Pinpoint the cell where the given text exists, returning its (x, y) midpoint coordinate. 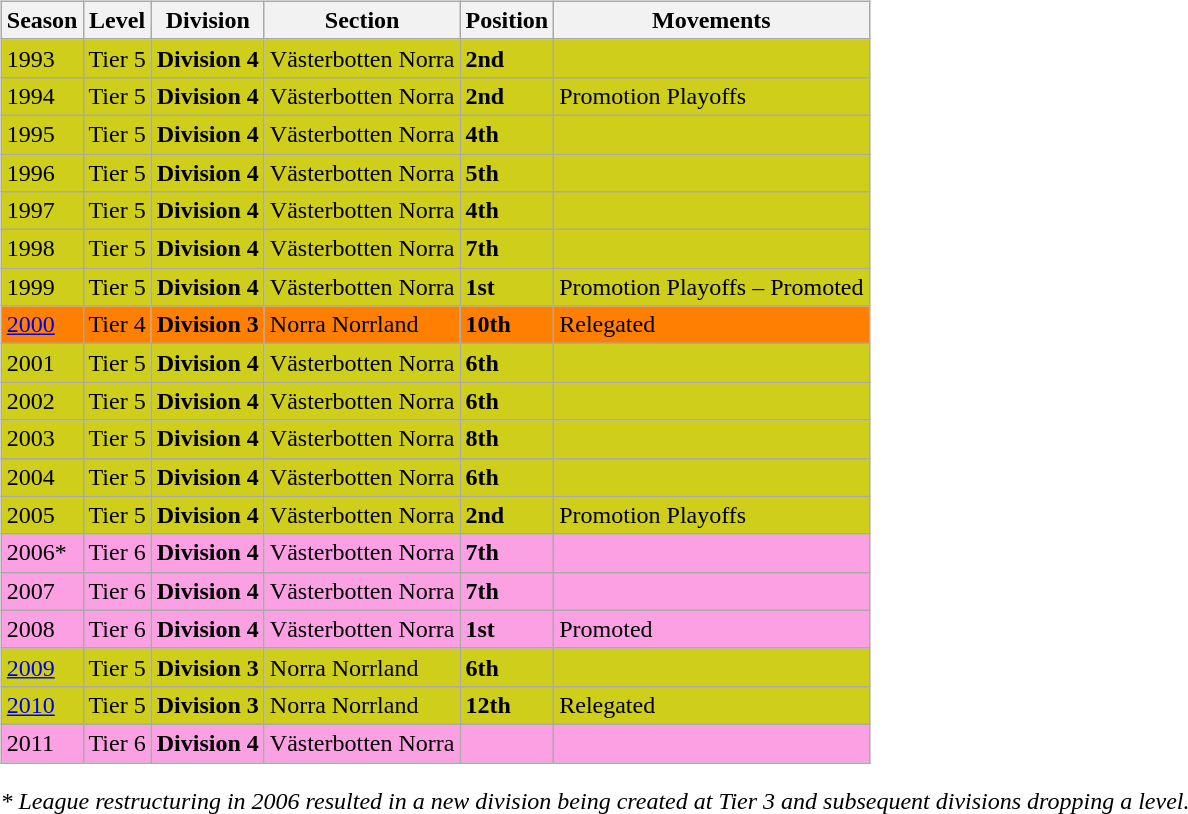
1999 (42, 287)
2008 (42, 629)
2009 (42, 667)
1995 (42, 134)
12th (507, 705)
Division (208, 20)
2004 (42, 477)
2010 (42, 705)
Season (42, 20)
10th (507, 325)
Promotion Playoffs – Promoted (712, 287)
2011 (42, 743)
2007 (42, 591)
Movements (712, 20)
5th (507, 173)
2006* (42, 553)
Promoted (712, 629)
1994 (42, 96)
2002 (42, 401)
Section (362, 20)
Position (507, 20)
1998 (42, 249)
2003 (42, 439)
2001 (42, 363)
Tier 4 (117, 325)
8th (507, 439)
Level (117, 20)
1993 (42, 58)
2000 (42, 325)
1996 (42, 173)
1997 (42, 211)
2005 (42, 515)
